Detect which cell encompasses the target text, then output its [X, Y] center coordinate. 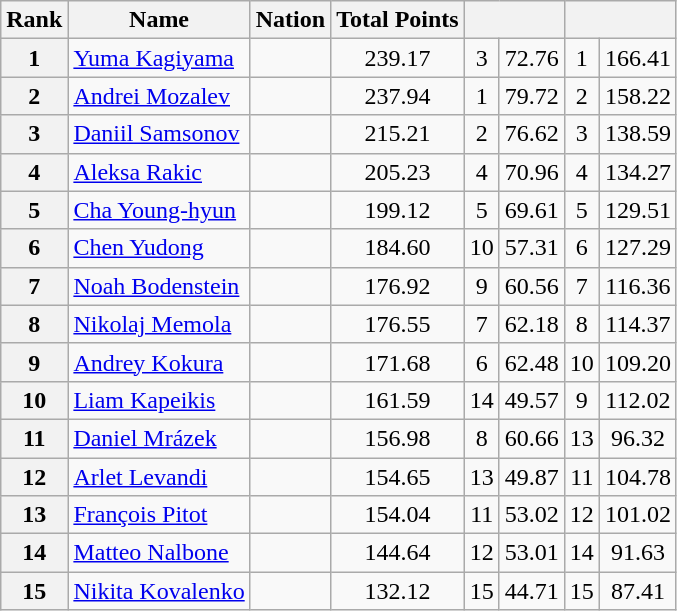
62.18 [532, 324]
171.68 [398, 362]
184.60 [398, 248]
Nikolaj Memola [159, 324]
49.87 [532, 477]
Andrei Mozalev [159, 96]
François Pitot [159, 515]
109.20 [638, 362]
176.92 [398, 286]
62.48 [532, 362]
132.12 [398, 591]
Nikita Kovalenko [159, 591]
Yuma Kagiyama [159, 58]
101.02 [638, 515]
166.41 [638, 58]
Total Points [398, 20]
53.01 [532, 553]
154.04 [398, 515]
96.32 [638, 438]
60.56 [532, 286]
69.61 [532, 210]
144.64 [398, 553]
49.57 [532, 400]
60.66 [532, 438]
154.65 [398, 477]
215.21 [398, 134]
Noah Bodenstein [159, 286]
44.71 [532, 591]
79.72 [532, 96]
Nation [290, 20]
205.23 [398, 172]
Chen Yudong [159, 248]
134.27 [638, 172]
116.36 [638, 286]
Daniil Samsonov [159, 134]
129.51 [638, 210]
Daniel Mrázek [159, 438]
114.37 [638, 324]
112.02 [638, 400]
91.63 [638, 553]
57.31 [532, 248]
237.94 [398, 96]
70.96 [532, 172]
Rank [34, 20]
156.98 [398, 438]
104.78 [638, 477]
Liam Kapeikis [159, 400]
Arlet Levandi [159, 477]
Name [159, 20]
Aleksa Rakic [159, 172]
176.55 [398, 324]
Cha Young-hyun [159, 210]
Matteo Nalbone [159, 553]
76.62 [532, 134]
138.59 [638, 134]
53.02 [532, 515]
87.41 [638, 591]
239.17 [398, 58]
158.22 [638, 96]
Andrey Kokura [159, 362]
127.29 [638, 248]
199.12 [398, 210]
72.76 [532, 58]
161.59 [398, 400]
